Search for the cell housing the specified text and yield its [X, Y] center coordinate. 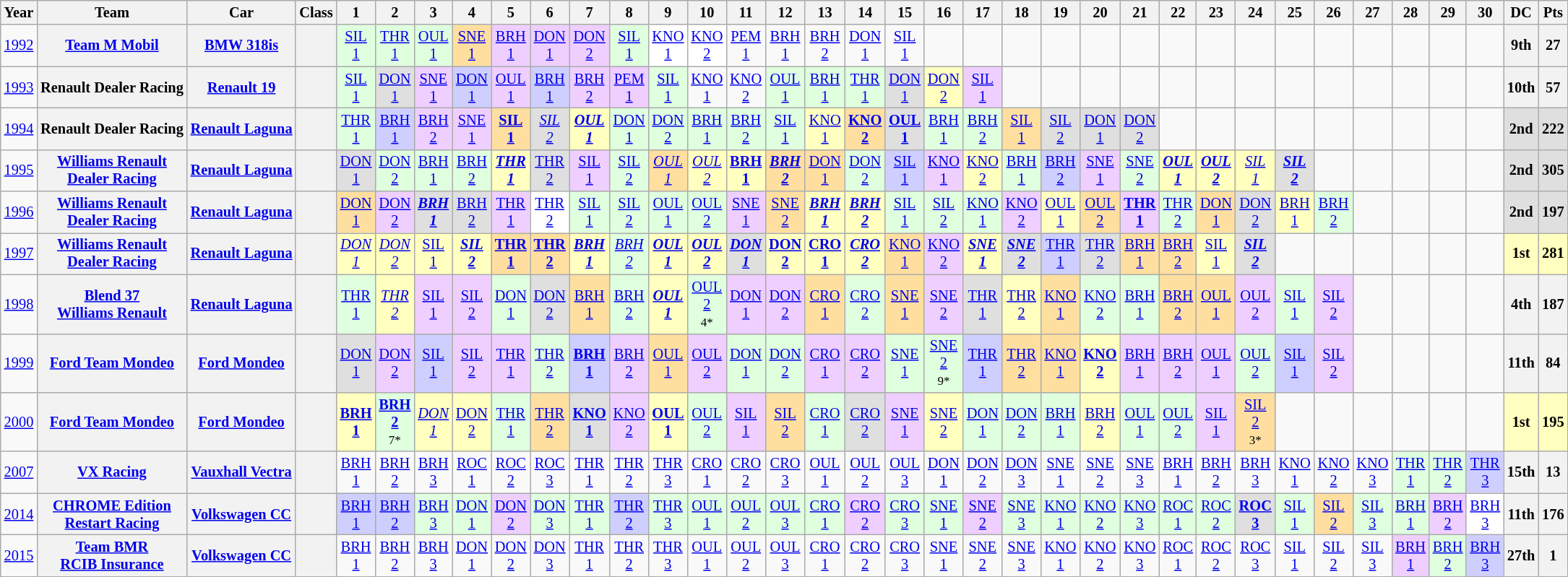
187 [1553, 304]
23 [1216, 12]
Vauxhall Vectra [241, 472]
1997 [19, 253]
2015 [19, 555]
15 [905, 12]
26 [1334, 12]
17 [983, 12]
Renault 19 [241, 87]
281 [1553, 253]
Car [241, 12]
9th [1521, 45]
27th [1521, 555]
176 [1553, 514]
222 [1553, 129]
2007 [19, 472]
BMW 318is [241, 45]
1993 [19, 87]
21 [1140, 12]
1994 [19, 129]
305 [1553, 170]
4th [1521, 304]
3 [434, 12]
SIL23* [1256, 422]
2 [395, 12]
18 [1022, 12]
4 [472, 12]
24 [1256, 12]
8 [629, 12]
197 [1553, 212]
57 [1553, 87]
6 [550, 12]
CHROME EditionRestart Racing [112, 514]
SNE29* [944, 363]
Year [19, 12]
2014 [19, 514]
Class [316, 12]
1995 [19, 170]
9 [668, 12]
11 [746, 12]
Team [112, 12]
2000 [19, 422]
1999 [19, 363]
30 [1485, 12]
1992 [19, 45]
1996 [19, 212]
Team M Mobil [112, 45]
84 [1553, 363]
16 [944, 12]
Pts [1553, 12]
Blend 37Williams Renault [112, 304]
15th [1521, 472]
19 [1061, 12]
14 [865, 12]
20 [1100, 12]
BRH27* [395, 422]
25 [1295, 12]
5 [511, 12]
1998 [19, 304]
10 [707, 12]
VX Racing [112, 472]
7 [590, 12]
195 [1553, 422]
29 [1448, 12]
12 [785, 12]
28 [1410, 12]
Team BMRRCIB Insurance [112, 555]
DC [1521, 12]
22 [1178, 12]
OUL24* [707, 304]
10th [1521, 87]
